Search for the cell housing the specified text and yield its (x, y) center coordinate. 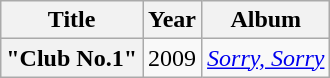
"Club No.1" (72, 58)
2009 (172, 58)
Title (72, 20)
Album (266, 20)
Year (172, 20)
Sorry, Sorry (266, 58)
